Scan for the cell matching the given text and deliver its [X, Y] coordinate at center. 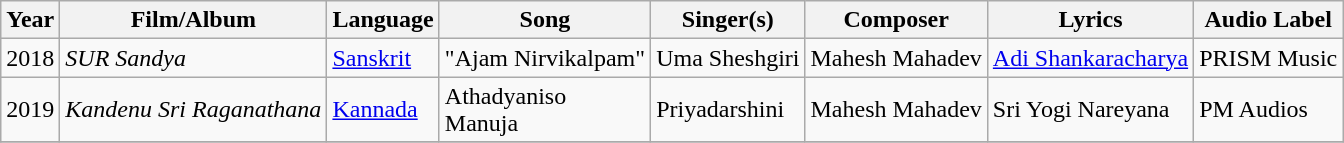
Song [544, 20]
SUR Sandya [194, 58]
2018 [30, 58]
2019 [30, 110]
Sri Yogi Nareyana [1090, 110]
Audio Label [1268, 20]
"Ajam Nirvikalpam" [544, 58]
PM Audios [1268, 110]
AthadyanisoManuja [544, 110]
Composer [896, 20]
PRISM Music [1268, 58]
Lyrics [1090, 20]
Priyadarshini [728, 110]
Adi Shankaracharya [1090, 58]
Year [30, 20]
Uma Sheshgiri [728, 58]
Singer(s) [728, 20]
Film/Album [194, 20]
Kandenu Sri Raganathana [194, 110]
Kannada [383, 110]
Sanskrit [383, 58]
Language [383, 20]
